For the text-containing cell, return its midpoint in [X, Y] coordinate format. 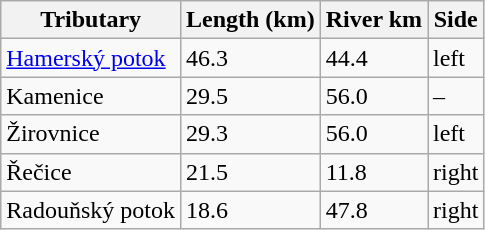
21.5 [250, 172]
River km [374, 20]
Radouňský potok [91, 210]
Hamerský potok [91, 58]
Řečice [91, 172]
29.3 [250, 134]
Length (km) [250, 20]
Side [456, 20]
46.3 [250, 58]
29.5 [250, 96]
11.8 [374, 172]
47.8 [374, 210]
18.6 [250, 210]
Tributary [91, 20]
Žirovnice [91, 134]
Kamenice [91, 96]
– [456, 96]
44.4 [374, 58]
